For the text-containing cell, return its midpoint in [x, y] coordinate format. 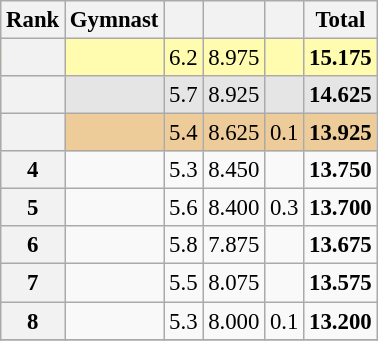
14.625 [340, 95]
13.675 [340, 245]
13.750 [340, 170]
6.2 [184, 58]
8.925 [234, 95]
7.875 [234, 245]
13.925 [340, 133]
5.7 [184, 95]
8.000 [234, 321]
4 [33, 170]
5.8 [184, 245]
5.5 [184, 283]
6 [33, 245]
5.4 [184, 133]
8.400 [234, 208]
Total [340, 20]
5.6 [184, 208]
8.075 [234, 283]
15.175 [340, 58]
7 [33, 283]
5 [33, 208]
8 [33, 321]
13.575 [340, 283]
8.625 [234, 133]
8.450 [234, 170]
0.3 [284, 208]
Rank [33, 20]
Gymnast [114, 20]
13.700 [340, 208]
8.975 [234, 58]
13.200 [340, 321]
